Output the (X, Y) coordinate of the center of the cell containing the given text.  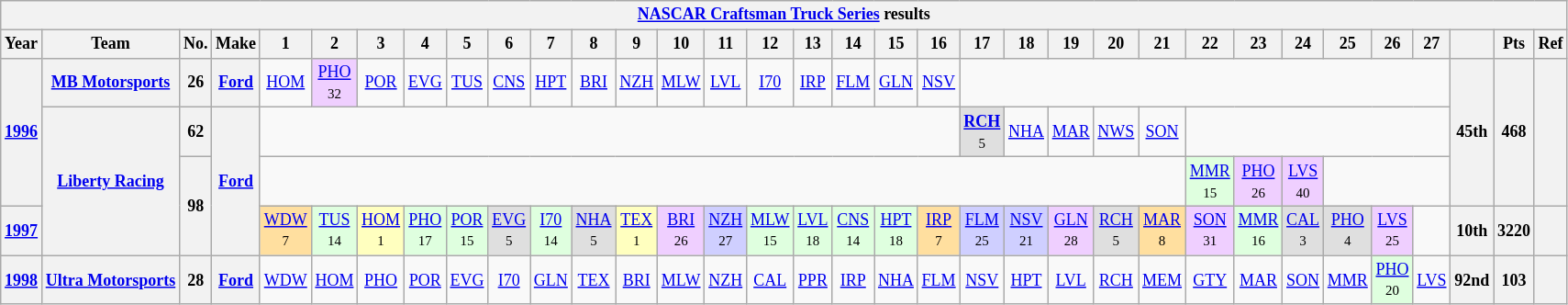
13 (813, 44)
MMR15 (1209, 181)
15 (896, 44)
14 (853, 44)
NZH27 (726, 231)
23 (1259, 44)
TEX (594, 280)
HPT18 (896, 231)
92nd (1472, 280)
17 (982, 44)
TUS14 (334, 231)
6 (509, 44)
MEM (1162, 280)
NWS (1116, 132)
EVG5 (509, 231)
PHO4 (1347, 231)
7 (551, 44)
IRP7 (939, 231)
468 (1514, 132)
LVS25 (1393, 231)
PHO20 (1393, 280)
HOM1 (382, 231)
Year (22, 44)
TUS (467, 83)
NASCAR Craftsman Truck Series results (784, 15)
LVS40 (1303, 181)
10 (681, 44)
LVL18 (813, 231)
Team (110, 44)
1998 (22, 280)
SON31 (1209, 231)
TEX1 (637, 231)
WDW (285, 280)
3 (382, 44)
11 (726, 44)
Ultra Motorsports (110, 280)
CNS14 (853, 231)
PHO17 (425, 231)
GLN28 (1071, 231)
No. (196, 44)
25 (1347, 44)
4 (425, 44)
PPR (813, 280)
NHA5 (594, 231)
Liberty Racing (110, 182)
FLM25 (982, 231)
22 (1209, 44)
21 (1162, 44)
MMR (1347, 280)
Ref (1551, 44)
CAL3 (1303, 231)
LVS (1431, 280)
3220 (1514, 231)
27 (1431, 44)
1 (285, 44)
RCH (1116, 280)
MMR16 (1259, 231)
POR15 (467, 231)
10th (1472, 231)
MLW15 (771, 231)
2 (334, 44)
MAR8 (1162, 231)
19 (1071, 44)
16 (939, 44)
62 (196, 132)
Make (237, 44)
1996 (22, 132)
PHO32 (334, 83)
Pts (1514, 44)
GTY (1209, 280)
PHO (382, 280)
9 (637, 44)
5 (467, 44)
12 (771, 44)
18 (1027, 44)
CNS (509, 83)
20 (1116, 44)
I7014 (551, 231)
103 (1514, 280)
NSV21 (1027, 231)
WDW7 (285, 231)
PHO26 (1259, 181)
1997 (22, 231)
98 (196, 206)
CAL (771, 280)
24 (1303, 44)
8 (594, 44)
45th (1472, 132)
28 (196, 280)
BRI26 (681, 231)
MB Motorsports (110, 83)
